Locate the cell with the specified text and output its (x, y) center coordinate. 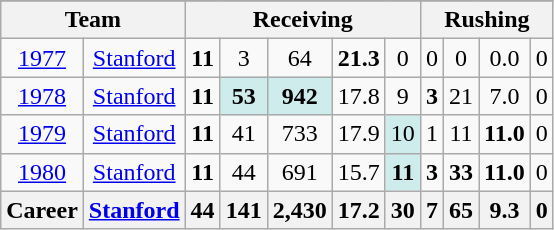
17.8 (358, 96)
30 (402, 210)
17.9 (358, 134)
7 (432, 210)
Career (42, 210)
64 (300, 58)
Rushing (486, 20)
21.3 (358, 58)
691 (300, 172)
15.7 (358, 172)
Team (93, 20)
1977 (42, 58)
141 (244, 210)
0.0 (504, 58)
2,430 (300, 210)
9 (402, 96)
53 (244, 96)
1978 (42, 96)
17.2 (358, 210)
Receiving (302, 20)
21 (460, 96)
10 (402, 134)
33 (460, 172)
7.0 (504, 96)
65 (460, 210)
942 (300, 96)
733 (300, 134)
1979 (42, 134)
1 (432, 134)
1980 (42, 172)
41 (244, 134)
9.3 (504, 210)
